Find where the given text appears and provide that cell's center as (x, y) coordinate. 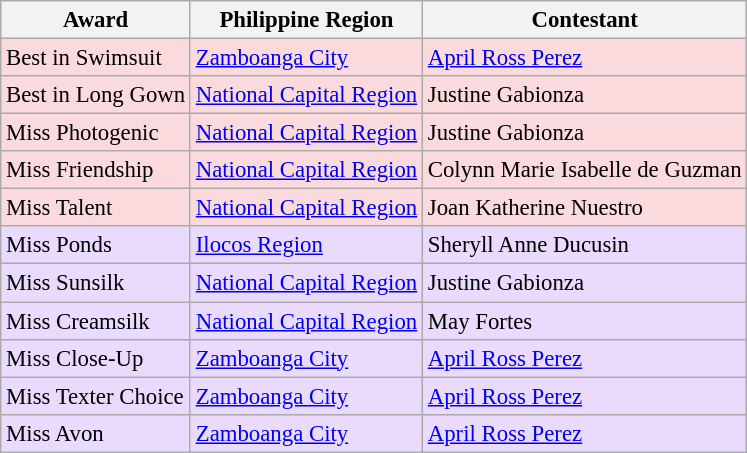
Miss Sunsilk (96, 283)
Ilocos Region (306, 245)
Miss Photogenic (96, 133)
Colynn Marie Isabelle de Guzman (584, 170)
May Fortes (584, 321)
Philippine Region (306, 20)
Best in Swimsuit (96, 58)
Miss Avon (96, 433)
Best in Long Gown (96, 95)
Sheryll Anne Ducusin (584, 245)
Contestant (584, 20)
Miss Talent (96, 208)
Miss Close-Up (96, 358)
Award (96, 20)
Miss Friendship (96, 170)
Joan Katherine Nuestro (584, 208)
Miss Creamsilk (96, 321)
Miss Ponds (96, 245)
Miss Texter Choice (96, 396)
